Locate the cell with the specified text and output its [x, y] center coordinate. 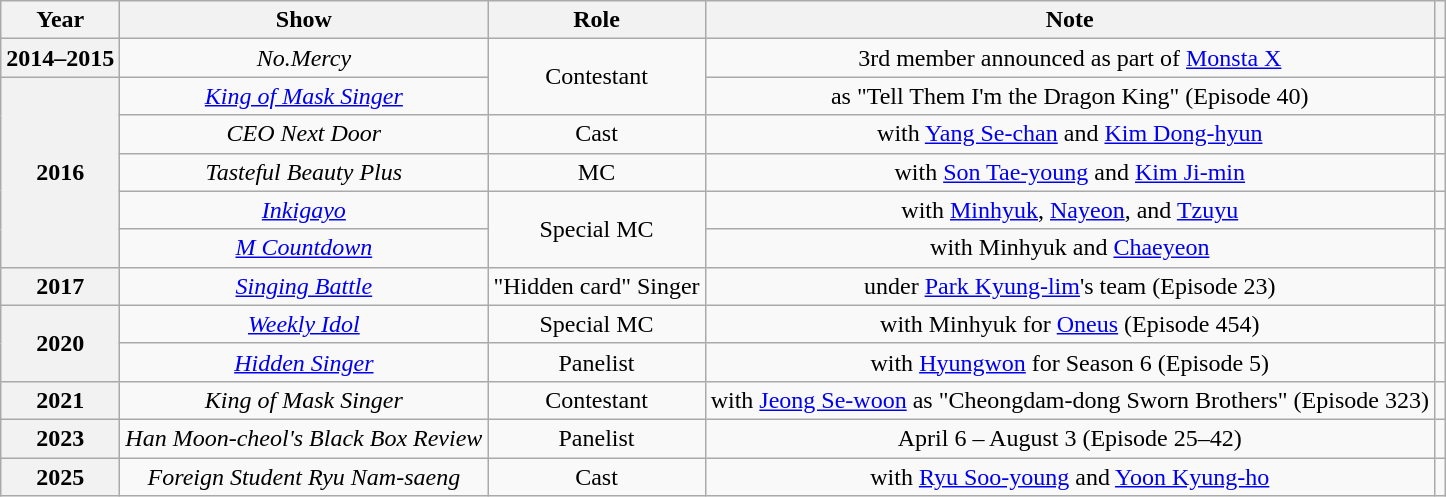
2023 [60, 438]
Hidden Singer [304, 362]
No.Mercy [304, 58]
with Ryu Soo-young and Yoon Kyung-ho [1070, 477]
with Jeong Se-woon as "Cheongdam-dong Sworn Brothers" (Episode 323) [1070, 400]
with Yang Se-chan and Kim Dong-hyun [1070, 134]
2014–2015 [60, 58]
Singing Battle [304, 286]
3rd member announced as part of Monsta X [1070, 58]
under Park Kyung-lim's team (Episode 23) [1070, 286]
with Minhyuk and Chaeyeon [1070, 248]
with Minhyuk for Oneus (Episode 454) [1070, 324]
M Countdown [304, 248]
as "Tell Them I'm the Dragon King" (Episode 40) [1070, 96]
Han Moon-cheol's Black Box Review [304, 438]
with Hyungwon for Season 6 (Episode 5) [1070, 362]
MC [596, 172]
Inkigayo [304, 210]
Foreign Student Ryu Nam-saeng [304, 477]
Note [1070, 20]
"Hidden card" Singer [596, 286]
Show [304, 20]
Weekly Idol [304, 324]
Role [596, 20]
CEO Next Door [304, 134]
2021 [60, 400]
2020 [60, 343]
with Minhyuk, Nayeon, and Tzuyu [1070, 210]
April 6 – August 3 (Episode 25–42) [1070, 438]
2017 [60, 286]
Tasteful Beauty Plus [304, 172]
Year [60, 20]
2025 [60, 477]
with Son Tae-young and Kim Ji-min [1070, 172]
2016 [60, 172]
